Return the [x, y] coordinate for the center point of the cell that contains the specified text.  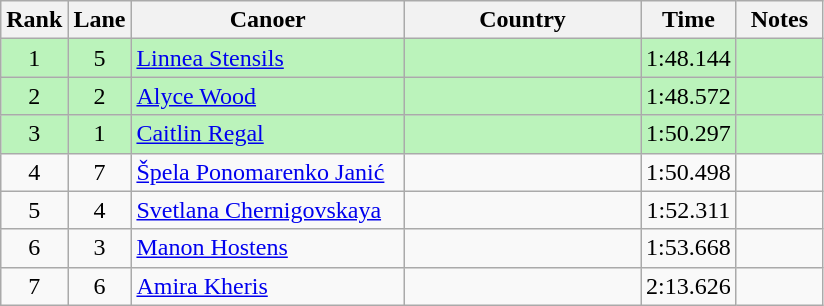
Alyce Wood [268, 96]
Manon Hostens [268, 248]
1:48.572 [689, 96]
2:13.626 [689, 286]
Linnea Stensils [268, 58]
Lane [100, 20]
Rank [34, 20]
1:52.311 [689, 210]
Špela Ponomarenko Janić [268, 172]
1:50.498 [689, 172]
Canoer [268, 20]
1:50.297 [689, 134]
Notes [779, 20]
Caitlin Regal [268, 134]
Amira Kheris [268, 286]
Country [522, 20]
Time [689, 20]
Svetlana Chernigovskaya [268, 210]
1:48.144 [689, 58]
1:53.668 [689, 248]
